Identify which cell holds the provided text, then report its (x, y) central coordinate. 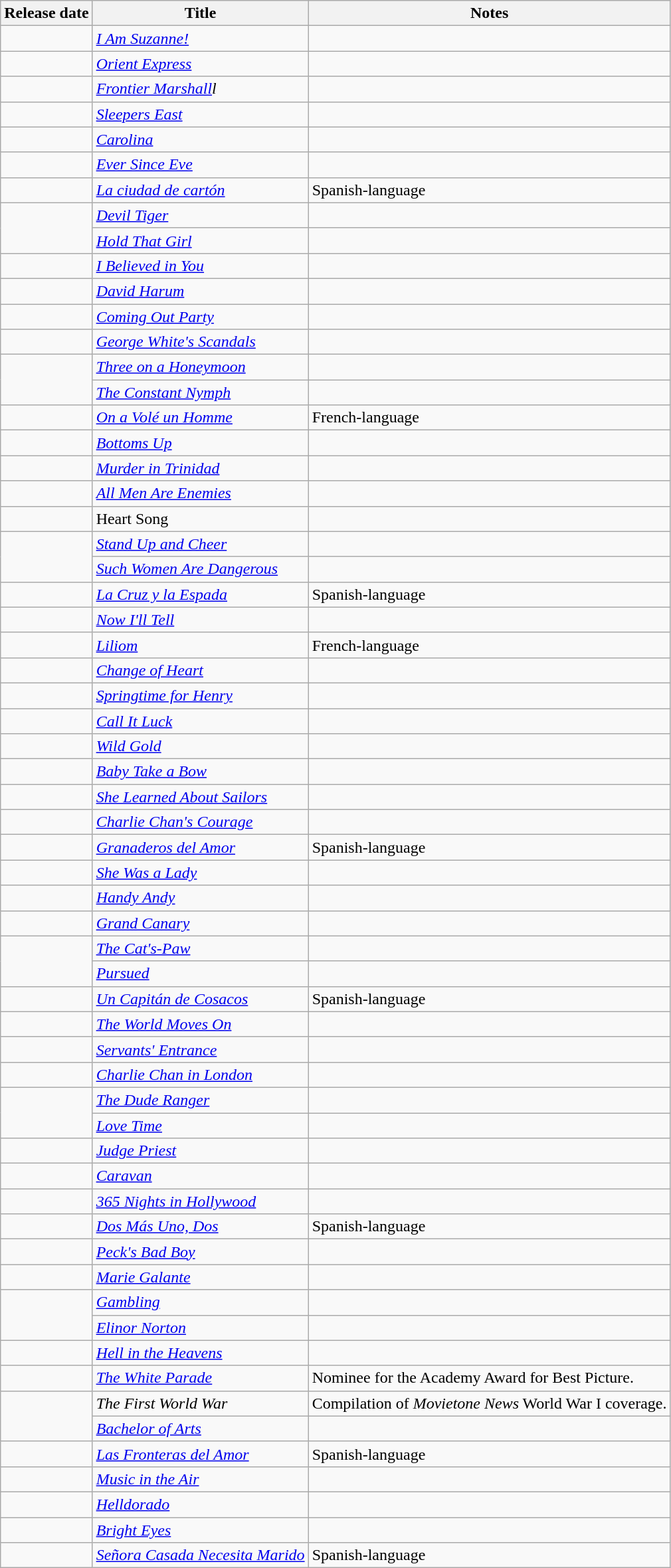
She Learned About Sailors (201, 797)
Music in the Air (201, 1479)
Un Capitán de Cosacos (201, 999)
On a Volé un Homme (201, 418)
365 Nights in Hollywood (201, 1201)
Bachelor of Arts (201, 1429)
Liliom (201, 645)
Marie Galante (201, 1277)
Carolina (201, 139)
Now I'll Tell (201, 620)
Change of Heart (201, 670)
Judge Priest (201, 1151)
Servants' Entrance (201, 1049)
Bright Eyes (201, 1529)
Sleepers East (201, 114)
Release date (47, 13)
The Constant Nymph (201, 392)
She Was a Lady (201, 873)
Frontier Marshalll (201, 89)
George White's Scandals (201, 342)
The First World War (201, 1403)
The Dude Ranger (201, 1100)
Caravan (201, 1176)
I Believed in You (201, 266)
I Am Suzanne! (201, 39)
Charlie Chan in London (201, 1075)
The Cat's-Paw (201, 948)
Springtime for Henry (201, 695)
Orient Express (201, 64)
Grand Canary (201, 923)
Peck's Bad Boy (201, 1252)
Elinor Norton (201, 1328)
La Cruz y la Espada (201, 594)
Las Fronteras del Amor (201, 1454)
The White Parade (201, 1378)
Notes (489, 13)
David Harum (201, 291)
Handy Andy (201, 898)
Coming Out Party (201, 317)
Heart Song (201, 519)
La ciudad de cartón (201, 190)
Compilation of Movietone News World War I coverage. (489, 1403)
Murder in Trinidad (201, 468)
Bottoms Up (201, 443)
The World Moves On (201, 1024)
Baby Take a Bow (201, 772)
Helldorado (201, 1504)
Charlie Chan's Courage (201, 822)
Hold That Girl (201, 240)
Stand Up and Cheer (201, 544)
Granaderos del Amor (201, 847)
Gambling (201, 1302)
Hell in the Heavens (201, 1353)
Ever Since Eve (201, 165)
Love Time (201, 1126)
Nominee for the Academy Award for Best Picture. (489, 1378)
All Men Are Enemies (201, 493)
Devil Tiger (201, 215)
Call It Luck (201, 721)
Pursued (201, 974)
Title (201, 13)
Señora Casada Necesita Marido (201, 1555)
Dos Más Uno, Dos (201, 1227)
Such Women Are Dangerous (201, 569)
Three on a Honeymoon (201, 367)
Wild Gold (201, 746)
